Pinpoint the cell where the given text exists, returning its (x, y) midpoint coordinate. 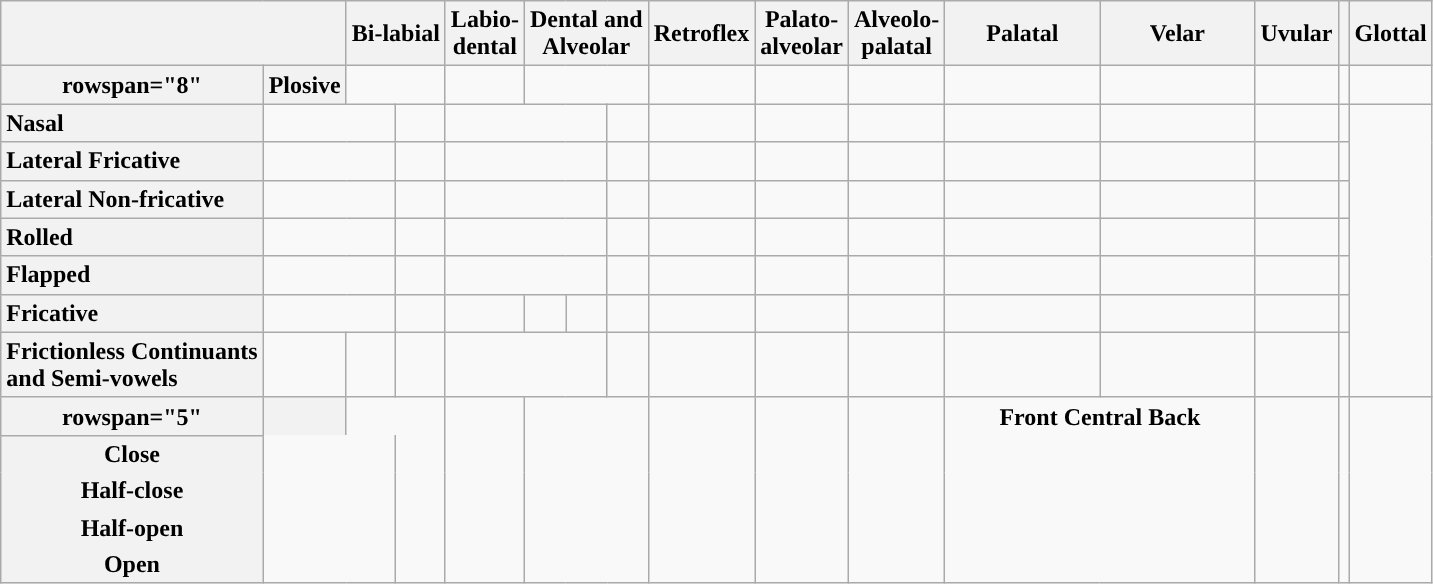
Front Central Back (1100, 416)
rowspan="8" (132, 85)
Lateral Non-fricative (132, 199)
Palatal (1022, 34)
Lateral Fricative (132, 161)
Fricative (132, 313)
Bi-labial (396, 34)
Frictionless Continuants and Semi-vowels (132, 364)
Dental and Alveolar (586, 34)
Plosive (304, 85)
Half-close (132, 492)
Uvular (1296, 34)
Alveolo-palatal (896, 34)
Close (132, 454)
Glottal (1390, 34)
Velar (1178, 34)
Palato-alveolar (802, 34)
Retroflex (702, 34)
Flapped (132, 275)
Labio-dental (484, 34)
Rolled (132, 237)
Half-open (132, 528)
Nasal (132, 123)
rowspan="5" (132, 416)
Open (132, 564)
